Find where the given text appears and provide that cell's center as [x, y] coordinate. 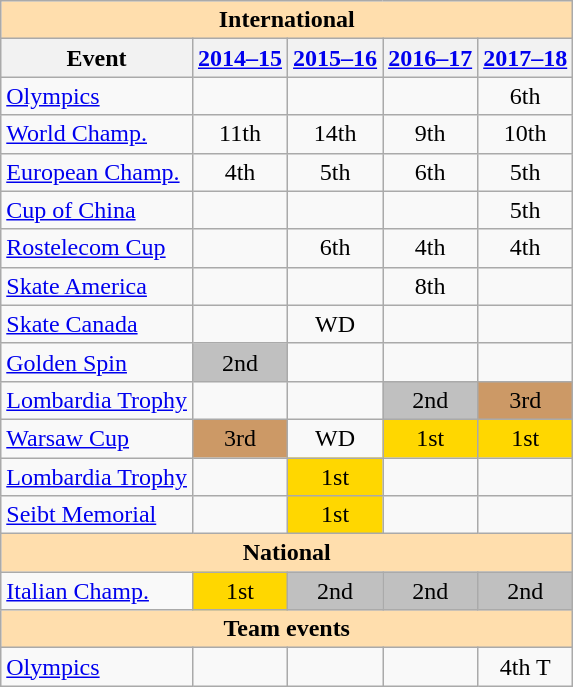
9th [430, 134]
Cup of China [97, 210]
World Champ. [97, 134]
Warsaw Cup [97, 438]
Skate Canada [97, 324]
11th [240, 134]
2016–17 [430, 58]
10th [526, 134]
2014–15 [240, 58]
National [287, 553]
Rostelecom Cup [97, 248]
International [287, 20]
2015–16 [336, 58]
European Champ. [97, 172]
2017–18 [526, 58]
Italian Champ. [97, 591]
4th T [526, 667]
Skate America [97, 286]
Seibt Memorial [97, 515]
Golden Spin [97, 362]
8th [430, 286]
Team events [287, 629]
14th [336, 134]
Event [97, 58]
